Find where the given text appears and provide that cell's center as (x, y) coordinate. 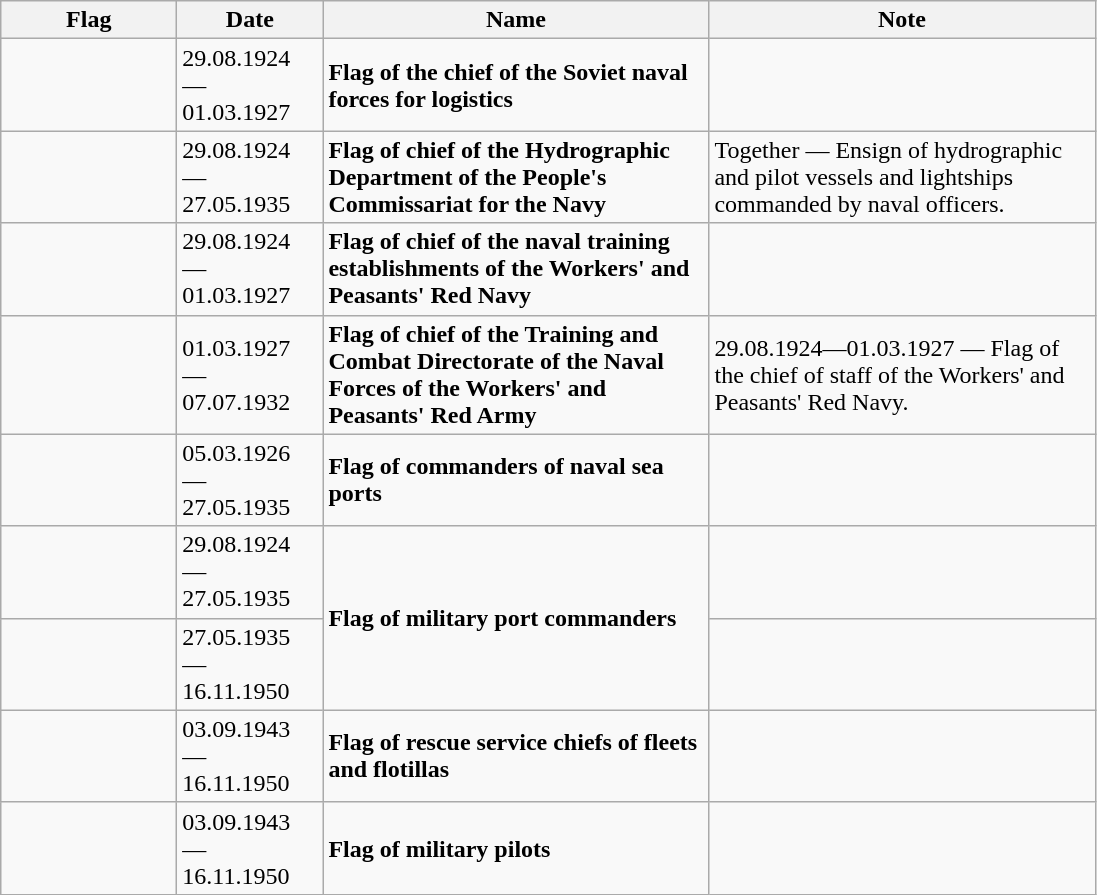
Flag of chief of the Hydrographic Department of the People's Commissariat for the Navy (516, 177)
Flag of chief of the Training and Combat Directorate of the Naval Forces of the Workers' and Peasants' Red Army (516, 374)
Flag of chief of the naval training establishments of the Workers' and Peasants' Red Navy (516, 269)
Flag (89, 20)
Flag of the chief of the Soviet naval forces for logistics (516, 85)
Flag of commanders of naval sea ports (516, 480)
Flag of rescue service chiefs of fleets and flotillas (516, 756)
Date (250, 20)
Flag of military port commanders (516, 618)
Note (902, 20)
Name (516, 20)
29.08.1924—01.03.1927 — Flag of the chief of staff of the Workers' and Peasants' Red Navy. (902, 374)
01.03.1927 — 07.07.1932 (250, 374)
Together — Ensign of hydrographic and pilot vessels and lightships commanded by naval officers. (902, 177)
27.05.1935 — 16.11.1950 (250, 664)
05.03.1926 — 27.05.1935 (250, 480)
Flag of military pilots (516, 848)
